Find where the given text appears and provide that cell's center as [x, y] coordinate. 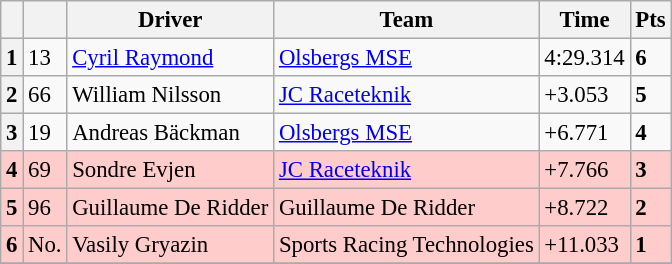
Sports Racing Technologies [406, 245]
Vasily Gryazin [170, 245]
+8.722 [584, 208]
+7.766 [584, 170]
66 [45, 95]
Team [406, 20]
Andreas Bäckman [170, 133]
Driver [170, 20]
13 [45, 58]
No. [45, 245]
4:29.314 [584, 58]
Sondre Evjen [170, 170]
Cyril Raymond [170, 58]
William Nilsson [170, 95]
+11.033 [584, 245]
69 [45, 170]
96 [45, 208]
+6.771 [584, 133]
+3.053 [584, 95]
Time [584, 20]
19 [45, 133]
Pts [650, 20]
